Capture the cell that displays the provided text and extract its (X, Y) central coordinate. 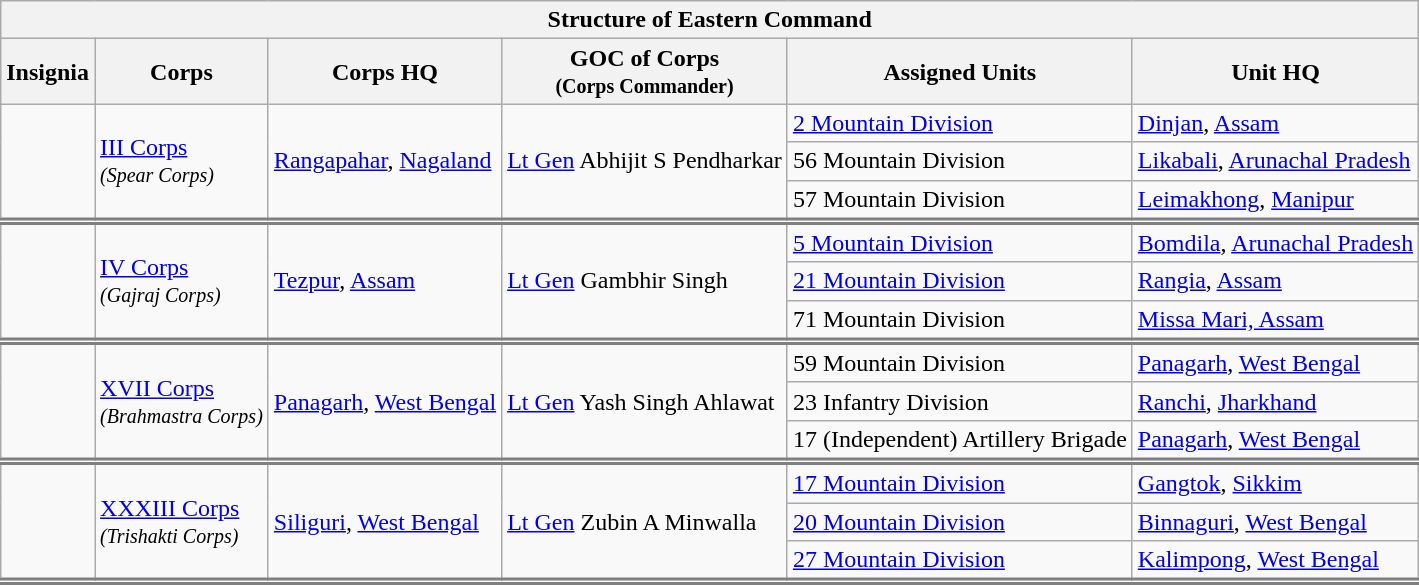
Lt Gen Zubin A Minwalla (645, 521)
71 Mountain Division (960, 320)
20 Mountain Division (960, 521)
XXXIII Corps(Trishakti Corps) (182, 521)
17 (Independent) Artillery Brigade (960, 440)
21 Mountain Division (960, 281)
Insignia (48, 72)
Lt Gen Gambhir Singh (645, 281)
Lt Gen Yash Singh Ahlawat (645, 401)
Lt Gen Abhijit S Pendharkar (645, 162)
Assigned Units (960, 72)
59 Mountain Division (960, 362)
IV Corps(Gajraj Corps) (182, 281)
Ranchi, Jharkhand (1275, 401)
Bomdila, Arunachal Pradesh (1275, 242)
27 Mountain Division (960, 562)
XVII Corps(Brahmastra Corps) (182, 401)
Rangapahar, Nagaland (384, 162)
Unit HQ (1275, 72)
Rangia, Assam (1275, 281)
Binnaguri, West Bengal (1275, 521)
Likabali, Arunachal Pradesh (1275, 161)
Siliguri, West Bengal (384, 521)
Leimakhong, Manipur (1275, 200)
57 Mountain Division (960, 200)
17 Mountain Division (960, 482)
GOC of Corps(Corps Commander) (645, 72)
Missa Mari, Assam (1275, 320)
III Corps(Spear Corps) (182, 162)
Tezpur, Assam (384, 281)
Dinjan, Assam (1275, 123)
23 Infantry Division (960, 401)
Corps (182, 72)
Structure of Eastern Command (710, 20)
2 Mountain Division (960, 123)
Gangtok, Sikkim (1275, 482)
Kalimpong, West Bengal (1275, 562)
Corps HQ (384, 72)
56 Mountain Division (960, 161)
5 Mountain Division (960, 242)
